Return [X, Y] of the center of cell containing provided text 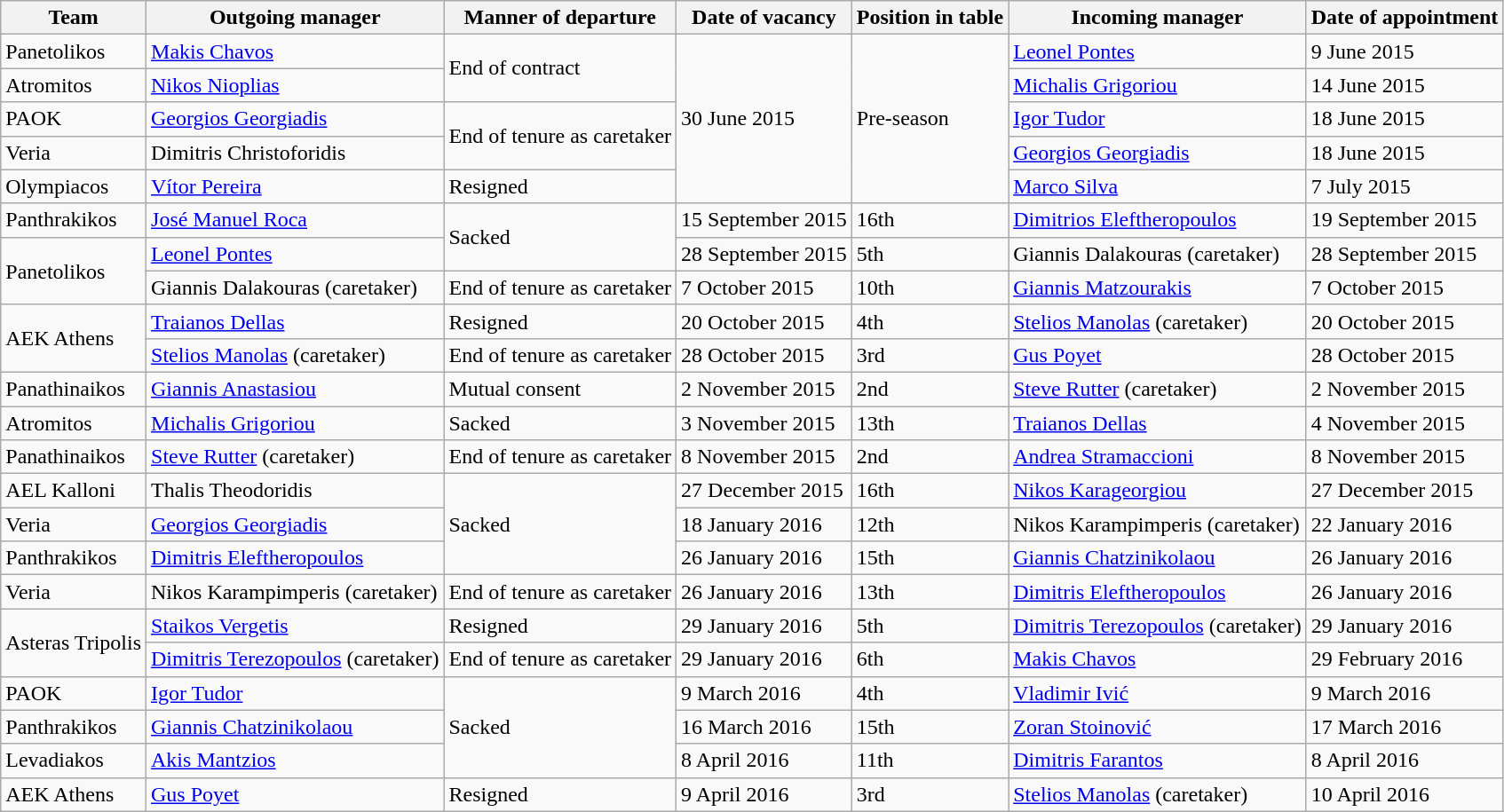
15 September 2015 [764, 220]
Dimitris Christoforidis [295, 153]
Zoran Stoinović [1158, 727]
End of contract [560, 68]
Staikos Vergetis [295, 626]
Akis Mantzios [295, 761]
12th [930, 524]
Manner of departure [560, 18]
10th [930, 288]
14 June 2015 [1405, 85]
Team [74, 18]
3 November 2015 [764, 423]
18 January 2016 [764, 524]
29 February 2016 [1405, 659]
19 September 2015 [1405, 220]
Vladimir Ivić [1158, 693]
16 March 2016 [764, 727]
José Manuel Roca [295, 220]
Date of vacancy [764, 18]
AEL Kalloni [74, 491]
Mutual consent [560, 389]
Dimitris Farantos [1158, 761]
Position in table [930, 18]
Incoming manager [1158, 18]
Asteras Tripolis [74, 643]
Andrea Stramaccioni [1158, 457]
Pre-season [930, 119]
9 June 2015 [1405, 51]
10 April 2016 [1405, 794]
Thalis Theodoridis [295, 491]
Outgoing manager [295, 18]
4 November 2015 [1405, 423]
9 April 2016 [764, 794]
Vítor Pereira [295, 186]
Dimitrios Eleftheropoulos [1158, 220]
Marco Silva [1158, 186]
Date of appointment [1405, 18]
Giannis Anastasiou [295, 389]
Giannis Matzourakis [1158, 288]
Nikos Karageorgiou [1158, 491]
22 January 2016 [1405, 524]
6th [930, 659]
17 March 2016 [1405, 727]
Nikos Nioplias [295, 85]
Olympiacos [74, 186]
11th [930, 761]
30 June 2015 [764, 119]
7 July 2015 [1405, 186]
Levadiakos [74, 761]
